Identify which cell holds the provided text, then report its [X, Y] central coordinate. 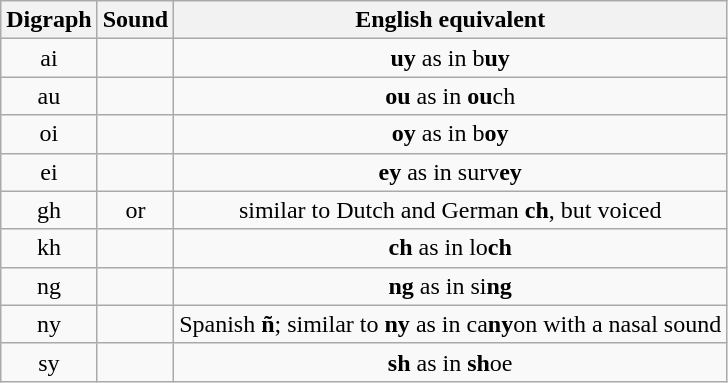
uy as in buy [450, 58]
ng [49, 286]
gh [49, 210]
sh as in shoe [450, 362]
ey as in survey [450, 172]
ai [49, 58]
oy as in boy [450, 134]
ny [49, 324]
Digraph [49, 20]
or [135, 210]
sy [49, 362]
ng as in sing [450, 286]
kh [49, 248]
ei [49, 172]
Spanish ñ; similar to ny as in canyon with a nasal sound [450, 324]
ou as in ouch [450, 96]
similar to Dutch and German ch, but voiced [450, 210]
English equivalent [450, 20]
ch as in loch [450, 248]
Sound [135, 20]
oi [49, 134]
au [49, 96]
